Locate the cell with the specified text and output its (x, y) center coordinate. 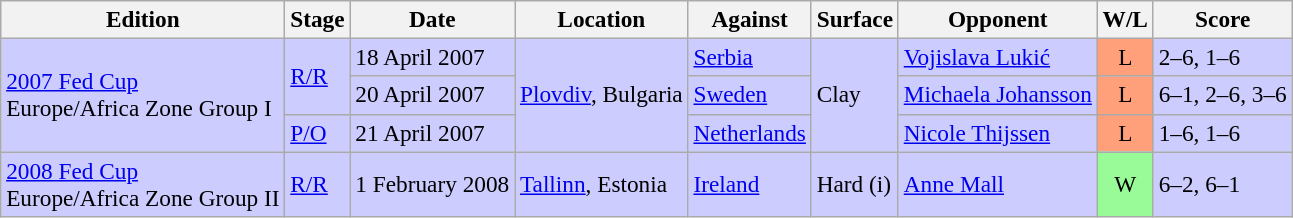
1 February 2008 (432, 184)
Location (602, 19)
2007 Fed Cup Europe/Africa Zone Group I (143, 94)
Against (750, 19)
Clay (854, 94)
Vojislava Lukić (998, 57)
18 April 2007 (432, 57)
21 April 2007 (432, 133)
Netherlands (750, 133)
W/L (1125, 19)
6–2, 6–1 (1222, 184)
Surface (854, 19)
Nicole Thijssen (998, 133)
2–6, 1–6 (1222, 57)
Score (1222, 19)
Serbia (750, 57)
Sweden (750, 95)
Hard (i) (854, 184)
Plovdiv, Bulgaria (602, 94)
P/O (318, 133)
Ireland (750, 184)
Date (432, 19)
Anne Mall (998, 184)
Opponent (998, 19)
Edition (143, 19)
W (1125, 184)
Michaela Johansson (998, 95)
1–6, 1–6 (1222, 133)
Tallinn, Estonia (602, 184)
6–1, 2–6, 3–6 (1222, 95)
20 April 2007 (432, 95)
Stage (318, 19)
2008 Fed Cup Europe/Africa Zone Group II (143, 184)
